Determine the [x, y] coordinate at the center of the cell enclosing the given text.  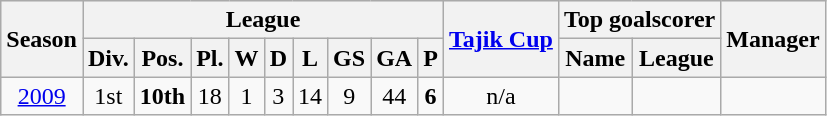
L [310, 58]
3 [278, 96]
Name [595, 58]
Top goalscorer [639, 20]
Tajik Cup [500, 39]
GA [394, 58]
Pos. [162, 58]
Pl. [210, 58]
W [246, 58]
D [278, 58]
GS [350, 58]
9 [350, 96]
P [431, 58]
44 [394, 96]
2009 [42, 96]
Div. [108, 58]
6 [431, 96]
18 [210, 96]
n/a [500, 96]
1 [246, 96]
14 [310, 96]
1st [108, 96]
Manager [773, 39]
10th [162, 96]
Season [42, 39]
